Search for the cell housing the specified text and yield its (X, Y) center coordinate. 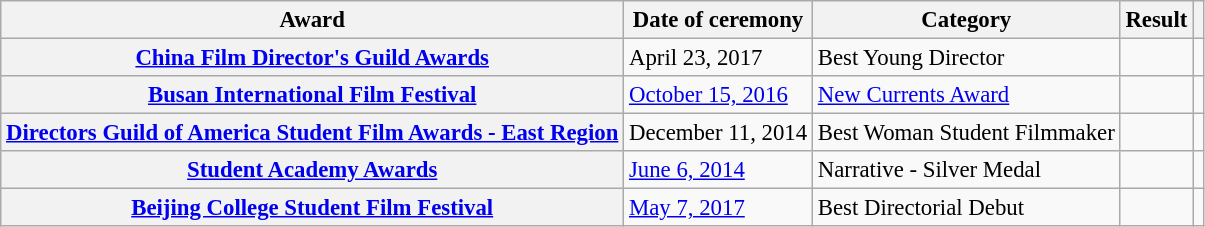
December 11, 2014 (718, 133)
Date of ceremony (718, 20)
Student Academy Awards (312, 170)
May 7, 2017 (718, 208)
Best Young Director (966, 58)
Award (312, 20)
Category (966, 20)
Best Directorial Debut (966, 208)
China Film Director's Guild Awards (312, 58)
Best Woman Student Filmmaker (966, 133)
Result (1156, 20)
Busan International Film Festival (312, 95)
April 23, 2017 (718, 58)
Beijing College Student Film Festival (312, 208)
June 6, 2014 (718, 170)
New Currents Award (966, 95)
Directors Guild of America Student Film Awards - East Region (312, 133)
October 15, 2016 (718, 95)
Narrative - Silver Medal (966, 170)
